Search for the cell housing the specified text and yield its (X, Y) center coordinate. 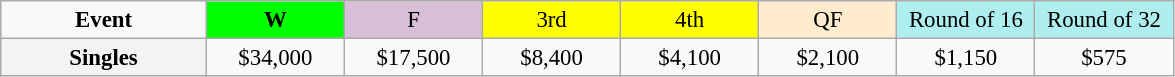
Round of 16 (966, 20)
$2,100 (828, 58)
QF (828, 20)
Event (104, 20)
$17,500 (413, 58)
Round of 32 (1104, 20)
W (275, 20)
$4,100 (690, 58)
3rd (552, 20)
Singles (104, 58)
F (413, 20)
$575 (1104, 58)
$8,400 (552, 58)
4th (690, 20)
$34,000 (275, 58)
$1,150 (966, 58)
